Pinpoint the cell where the given text exists, returning its [x, y] midpoint coordinate. 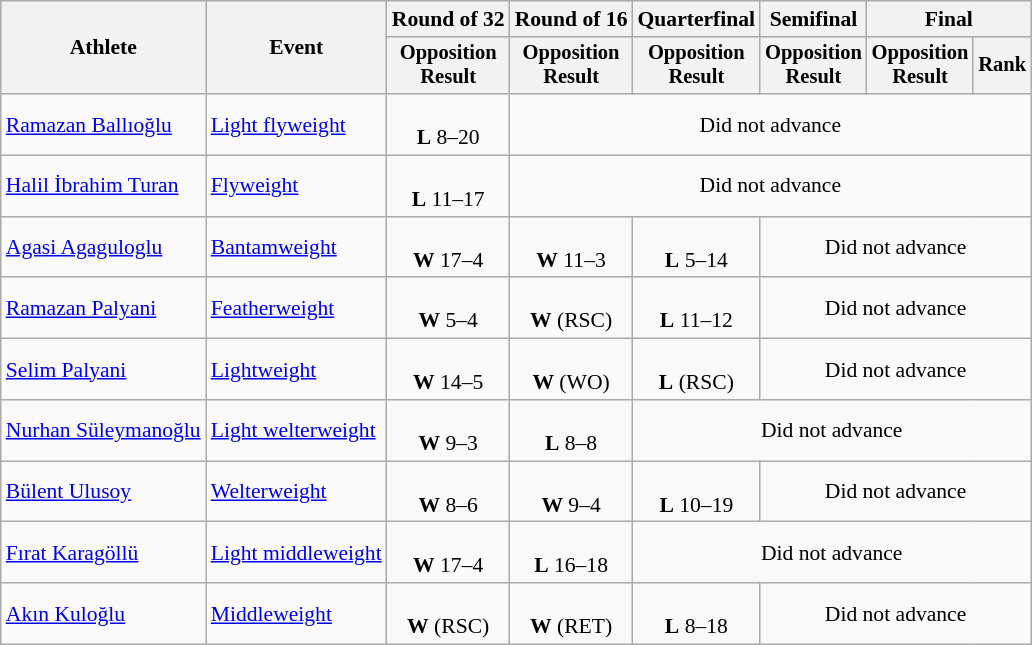
L 10–19 [697, 492]
Featherweight [296, 308]
Round of 16 [572, 19]
L 5–14 [697, 248]
W 9–3 [448, 430]
L (RSC) [697, 370]
Lightweight [296, 370]
W 5–4 [448, 308]
L 8–8 [572, 430]
Final [949, 19]
W 9–4 [572, 492]
W 11–3 [572, 248]
W (WO) [572, 370]
Athlete [104, 48]
W (RET) [572, 614]
Flyweight [296, 186]
L 16–18 [572, 552]
Agasi Agaguloglu [104, 248]
Fırat Karagöllü [104, 552]
Halil İbrahim Turan [104, 186]
Welterweight [296, 492]
Event [296, 48]
Semifinal [814, 19]
Akın Kuloğlu [104, 614]
Light welterweight [296, 430]
Rank [1002, 66]
L 11–17 [448, 186]
Nurhan Süleymanoğlu [104, 430]
L 8–20 [448, 124]
Ramazan Palyani [104, 308]
Middleweight [296, 614]
Bülent Ulusoy [104, 492]
Round of 32 [448, 19]
Ramazan Ballıoğlu [104, 124]
W 8–6 [448, 492]
W 14–5 [448, 370]
Bantamweight [296, 248]
Quarterfinal [697, 19]
Light middleweight [296, 552]
L 11–12 [697, 308]
L 8–18 [697, 614]
Light flyweight [296, 124]
Selim Palyani [104, 370]
